Pinpoint the cell where the given text exists, returning its [x, y] midpoint coordinate. 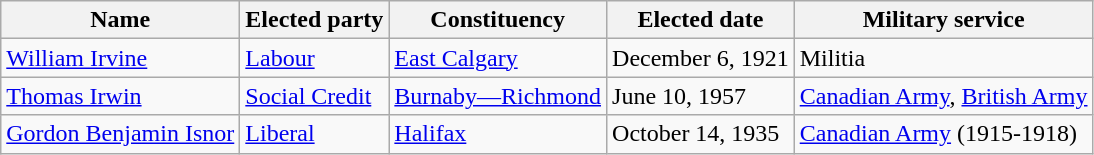
Gordon Benjamin Isnor [120, 134]
Name [120, 20]
Halifax [498, 134]
Constituency [498, 20]
Elected party [314, 20]
October 14, 1935 [701, 134]
East Calgary [498, 58]
December 6, 1921 [701, 58]
Canadian Army, British Army [944, 96]
Canadian Army (1915-1918) [944, 134]
Burnaby—Richmond [498, 96]
Labour [314, 58]
Military service [944, 20]
Militia [944, 58]
William Irvine [120, 58]
Thomas Irwin [120, 96]
June 10, 1957 [701, 96]
Elected date [701, 20]
Liberal [314, 134]
Social Credit [314, 96]
